Identify which cell holds the provided text, then report its (x, y) central coordinate. 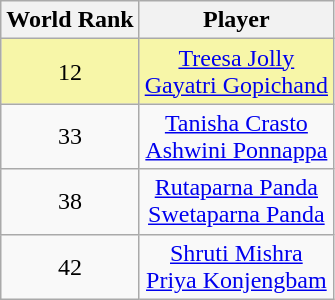
Tanisha CrastoAshwini Ponnappa (236, 136)
Rutaparna PandaSwetaparna Panda (236, 202)
33 (70, 136)
Player (236, 20)
World Rank (70, 20)
Treesa JollyGayatri Gopichand (236, 72)
12 (70, 72)
Shruti MishraPriya Konjengbam (236, 266)
42 (70, 266)
38 (70, 202)
